Return the (x, y) coordinate for the center point of the cell that contains the specified text.  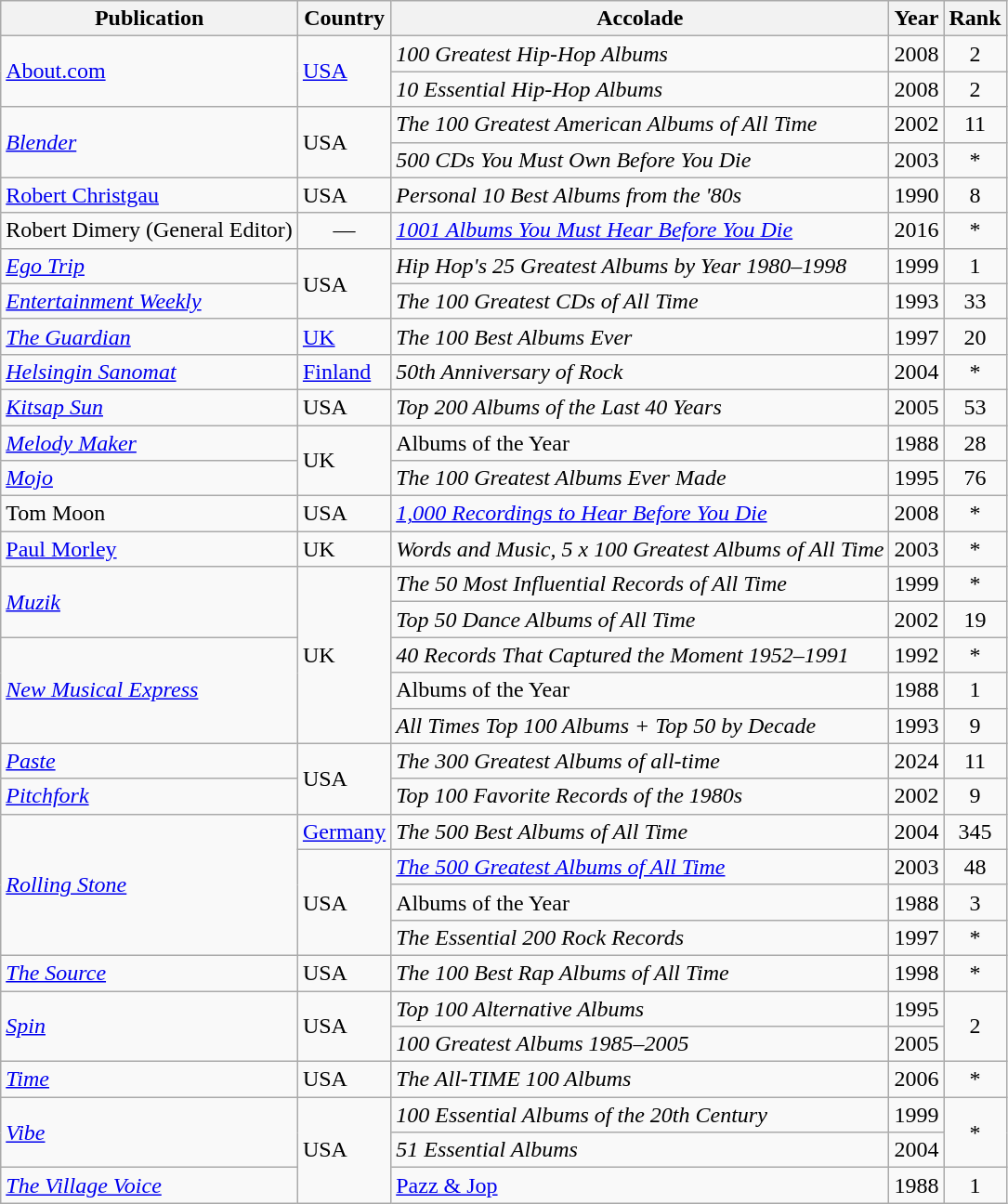
76 (975, 478)
Paul Morley (150, 549)
The 50 Most Influential Records of All Time (640, 584)
33 (975, 301)
The 500 Greatest Albums of All Time (640, 867)
New Musical Express (150, 690)
8 (975, 195)
20 (975, 336)
Entertainment Weekly (150, 301)
The 100 Greatest CDs of All Time (640, 301)
Vibe (150, 1132)
53 (975, 407)
About.com (150, 72)
The 300 Greatest Albums of all-time (640, 761)
— (344, 230)
Words and Music, 5 x 100 Greatest Albums of All Time (640, 549)
Blender (150, 142)
Pitchfork (150, 796)
500 CDs You Must Own Before You Die (640, 160)
Top 100 Alternative Albums (640, 1008)
Country (344, 19)
2016 (916, 230)
The 100 Greatest American Albums of All Time (640, 124)
51 Essential Albums (640, 1150)
Paste (150, 761)
Publication (150, 19)
Personal 10 Best Albums from the '80s (640, 195)
Tom Moon (150, 514)
100 Essential Albums of the 20th Century (640, 1115)
345 (975, 831)
50th Anniversary of Rock (640, 372)
Time (150, 1080)
100 Greatest Albums 1985–2005 (640, 1044)
3 (975, 902)
1,000 Recordings to Hear Before You Die (640, 514)
Top 200 Albums of the Last 40 Years (640, 407)
The 100 Greatest Albums Ever Made (640, 478)
Accolade (640, 19)
2024 (916, 761)
The 100 Best Rap Albums of All Time (640, 973)
The Source (150, 973)
Mojo (150, 478)
Helsingin Sanomat (150, 372)
Germany (344, 831)
Top 100 Favorite Records of the 1980s (640, 796)
1998 (916, 973)
Hip Hop's 25 Greatest Albums by Year 1980–1998 (640, 266)
Rank (975, 19)
Robert Christgau (150, 195)
Kitsap Sun (150, 407)
2006 (916, 1080)
The Essential 200 Rock Records (640, 937)
The All-TIME 100 Albums (640, 1080)
1992 (916, 655)
Rolling Stone (150, 884)
Pazz & Jop (640, 1185)
The Village Voice (150, 1185)
The 100 Best Albums Ever (640, 336)
40 Records That Captured the Moment 1952–1991 (640, 655)
Finland (344, 372)
1001 Albums You Must Hear Before You Die (640, 230)
Ego Trip (150, 266)
19 (975, 620)
1990 (916, 195)
Melody Maker (150, 443)
Robert Dimery (General Editor) (150, 230)
All Times Top 100 Albums + Top 50 by Decade (640, 726)
100 Greatest Hip-Hop Albums (640, 54)
10 Essential Hip-Hop Albums (640, 89)
Top 50 Dance Albums of All Time (640, 620)
Year (916, 19)
28 (975, 443)
48 (975, 867)
Spin (150, 1026)
The 500 Best Albums of All Time (640, 831)
Muzik (150, 602)
The Guardian (150, 336)
